Identify which cell holds the provided text, then report its (X, Y) central coordinate. 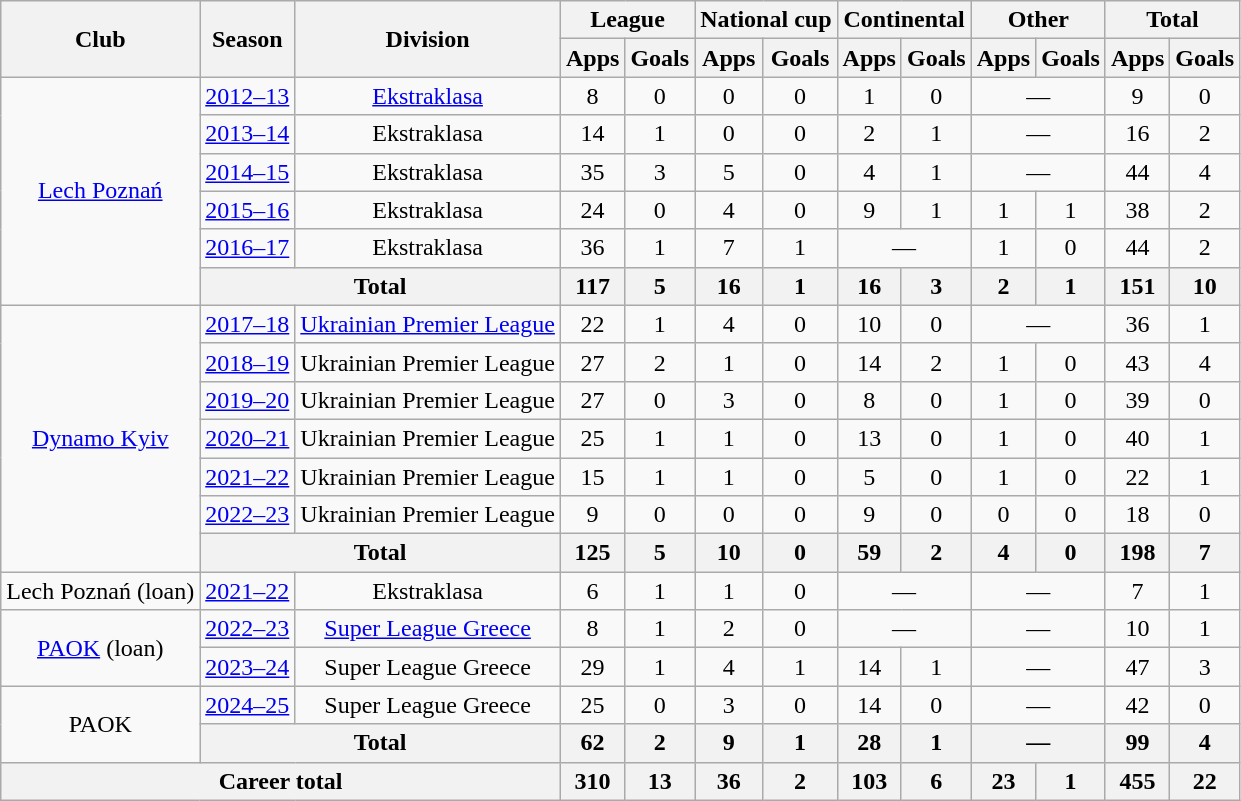
38 (1137, 210)
2020–21 (248, 438)
24 (592, 210)
Lech Poznań (100, 191)
23 (1003, 781)
Club (100, 39)
117 (592, 286)
Season (248, 39)
2014–15 (248, 172)
103 (869, 781)
Other (1038, 20)
28 (869, 743)
2017–18 (248, 324)
62 (592, 743)
310 (592, 781)
Division (428, 39)
2023–24 (248, 667)
39 (1137, 400)
125 (592, 553)
Dynamo Kyiv (100, 438)
2013–14 (248, 134)
2016–17 (248, 248)
35 (592, 172)
42 (1137, 705)
29 (592, 667)
59 (869, 553)
151 (1137, 286)
455 (1137, 781)
Lech Poznań (loan) (100, 591)
198 (1137, 553)
PAOK (loan) (100, 648)
15 (592, 477)
National cup (766, 20)
2012–13 (248, 96)
2015–16 (248, 210)
40 (1137, 438)
18 (1137, 515)
PAOK (100, 724)
League (627, 20)
2018–19 (248, 362)
47 (1137, 667)
2019–20 (248, 400)
Continental (904, 20)
99 (1137, 743)
43 (1137, 362)
Career total (281, 781)
2024–25 (248, 705)
